Capture the cell that displays the provided text and extract its (X, Y) central coordinate. 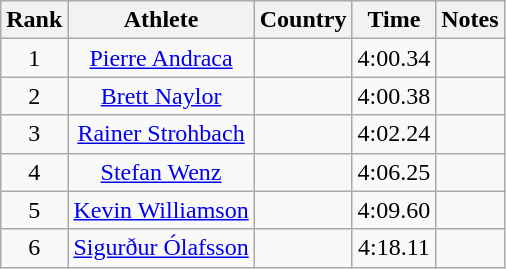
4:09.60 (394, 210)
Athlete (161, 20)
Rank (34, 20)
4:02.24 (394, 134)
4:00.34 (394, 58)
Country (303, 20)
Brett Naylor (161, 96)
Time (394, 20)
Kevin Williamson (161, 210)
3 (34, 134)
4:18.11 (394, 248)
Stefan Wenz (161, 172)
2 (34, 96)
Rainer Strohbach (161, 134)
5 (34, 210)
Notes (470, 20)
6 (34, 248)
Pierre Andraca (161, 58)
4 (34, 172)
4:06.25 (394, 172)
Sigurður Ólafsson (161, 248)
1 (34, 58)
4:00.38 (394, 96)
